Pinpoint the cell where the given text exists, returning its (X, Y) midpoint coordinate. 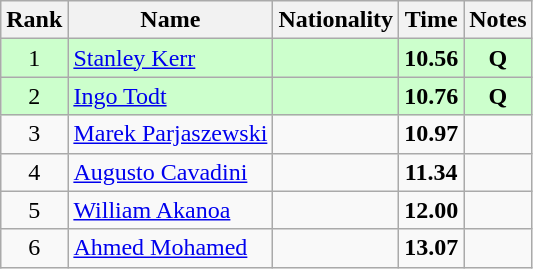
5 (34, 210)
Name (170, 20)
1 (34, 58)
Ingo Todt (170, 96)
Rank (34, 20)
13.07 (432, 248)
Nationality (336, 20)
Time (432, 20)
11.34 (432, 172)
4 (34, 172)
3 (34, 134)
10.97 (432, 134)
Stanley Kerr (170, 58)
William Akanoa (170, 210)
6 (34, 248)
Notes (498, 20)
10.56 (432, 58)
12.00 (432, 210)
Augusto Cavadini (170, 172)
Marek Parjaszewski (170, 134)
10.76 (432, 96)
Ahmed Mohamed (170, 248)
2 (34, 96)
